Detect which cell encompasses the target text, then output its [x, y] center coordinate. 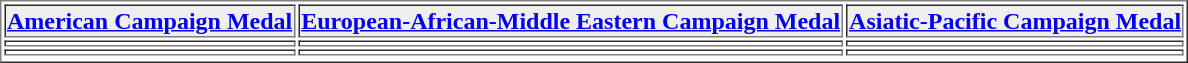
European-African-Middle Eastern Campaign Medal [570, 20]
American Campaign Medal [150, 20]
Asiatic-Pacific Campaign Medal [1015, 20]
